Scan for the cell matching the given text and deliver its [x, y] coordinate at center. 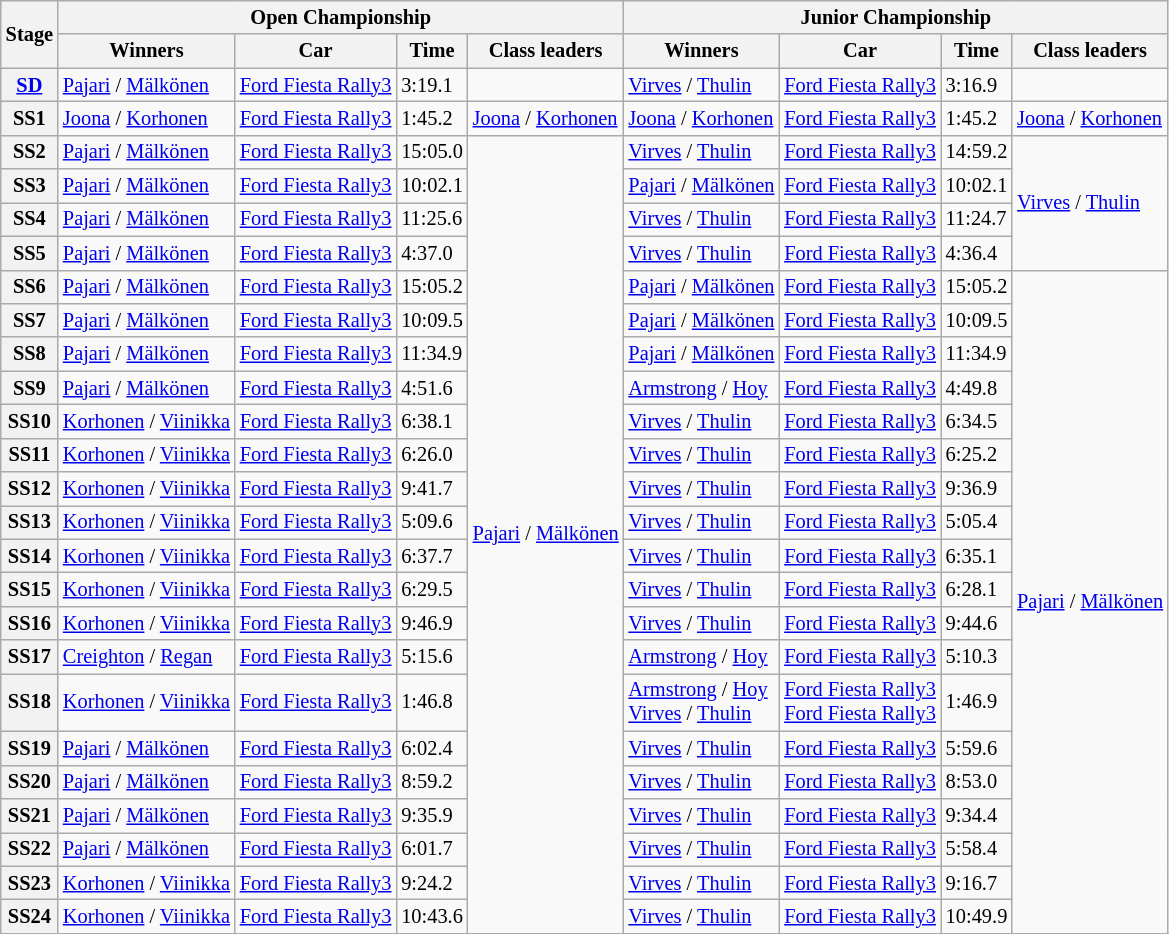
15:05.0 [432, 152]
9:44.6 [976, 623]
SS7 [30, 320]
6:37.7 [432, 556]
SS6 [30, 287]
1:46.8 [432, 702]
SS10 [30, 421]
4:37.0 [432, 253]
9:24.2 [432, 883]
SS8 [30, 354]
SS5 [30, 253]
6:29.5 [432, 589]
Armstrong / HoyVirves / Thulin [702, 702]
SS24 [30, 916]
9:35.9 [432, 815]
5:09.6 [432, 522]
SS23 [30, 883]
SS20 [30, 782]
11:24.7 [976, 219]
SS21 [30, 815]
6:01.7 [432, 849]
SS16 [30, 623]
9:34.4 [976, 815]
6:02.4 [432, 748]
8:53.0 [976, 782]
5:10.3 [976, 657]
1:46.9 [976, 702]
6:26.0 [432, 455]
SS13 [30, 522]
Junior Championship [896, 17]
Stage [30, 34]
Ford Fiesta Rally3Ford Fiesta Rally3 [860, 702]
SS19 [30, 748]
SS22 [30, 849]
SS2 [30, 152]
9:36.9 [976, 489]
SS18 [30, 702]
14:59.2 [976, 152]
Open Championship [341, 17]
8:59.2 [432, 782]
6:34.5 [976, 421]
Creighton / Regan [146, 657]
SS11 [30, 455]
5:05.4 [976, 522]
3:16.9 [976, 85]
4:51.6 [432, 388]
SS4 [30, 219]
11:25.6 [432, 219]
SS12 [30, 489]
SS3 [30, 186]
5:59.6 [976, 748]
4:49.8 [976, 388]
4:36.4 [976, 253]
5:15.6 [432, 657]
9:16.7 [976, 883]
3:19.1 [432, 85]
SS14 [30, 556]
9:46.9 [432, 623]
SS15 [30, 589]
SD [30, 85]
10:49.9 [976, 916]
SS17 [30, 657]
6:25.2 [976, 455]
SS9 [30, 388]
6:35.1 [976, 556]
9:41.7 [432, 489]
SS1 [30, 118]
5:58.4 [976, 849]
6:38.1 [432, 421]
10:43.6 [432, 916]
6:28.1 [976, 589]
